Capture the cell that displays the provided text and extract its (x, y) central coordinate. 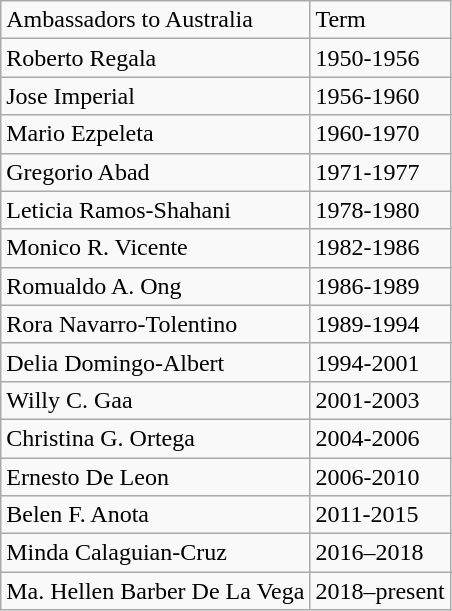
Leticia Ramos-Shahani (156, 210)
Minda Calaguian-Cruz (156, 553)
Gregorio Abad (156, 172)
Delia Domingo-Albert (156, 362)
Rora Navarro-Tolentino (156, 324)
2011-2015 (380, 515)
1978-1980 (380, 210)
2018–present (380, 591)
1986-1989 (380, 286)
Ambassadors to Australia (156, 20)
2001-2003 (380, 400)
1989-1994 (380, 324)
2016–2018 (380, 553)
1960-1970 (380, 134)
1950-1956 (380, 58)
2006-2010 (380, 477)
Ma. Hellen Barber De La Vega (156, 591)
1994-2001 (380, 362)
Roberto Regala (156, 58)
1956-1960 (380, 96)
Jose Imperial (156, 96)
Term (380, 20)
Willy C. Gaa (156, 400)
Christina G. Ortega (156, 438)
Belen F. Anota (156, 515)
Romualdo A. Ong (156, 286)
Ernesto De Leon (156, 477)
Monico R. Vicente (156, 248)
1982-1986 (380, 248)
1971-1977 (380, 172)
Mario Ezpeleta (156, 134)
2004-2006 (380, 438)
